From the cell containing the given text, extract its center point as [X, Y] coordinate. 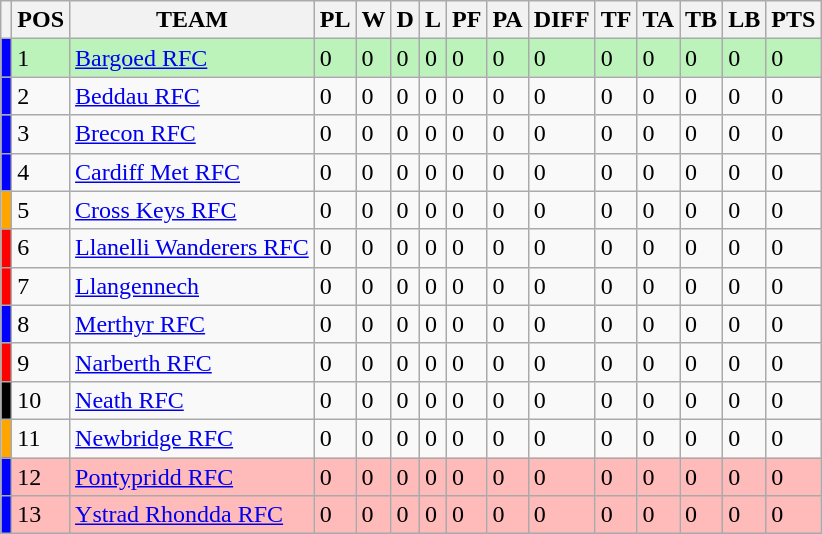
DIFF [562, 20]
POS [41, 20]
D [405, 20]
Cardiff Met RFC [192, 172]
W [374, 20]
Llangennech [192, 286]
5 [41, 210]
TF [616, 20]
11 [41, 438]
PA [508, 20]
8 [41, 324]
9 [41, 362]
PTS [794, 20]
Llanelli Wanderers RFC [192, 248]
TEAM [192, 20]
Bargoed RFC [192, 58]
PF [466, 20]
LB [744, 20]
Newbridge RFC [192, 438]
Cross Keys RFC [192, 210]
Ystrad Rhondda RFC [192, 515]
Narberth RFC [192, 362]
13 [41, 515]
TA [658, 20]
TB [702, 20]
Pontypridd RFC [192, 477]
1 [41, 58]
Beddau RFC [192, 96]
Brecon RFC [192, 134]
L [432, 20]
4 [41, 172]
2 [41, 96]
Neath RFC [192, 400]
6 [41, 248]
10 [41, 400]
3 [41, 134]
PL [335, 20]
7 [41, 286]
12 [41, 477]
Merthyr RFC [192, 324]
